Provide the [x, y] coordinate of the cell's center where the given text is located.  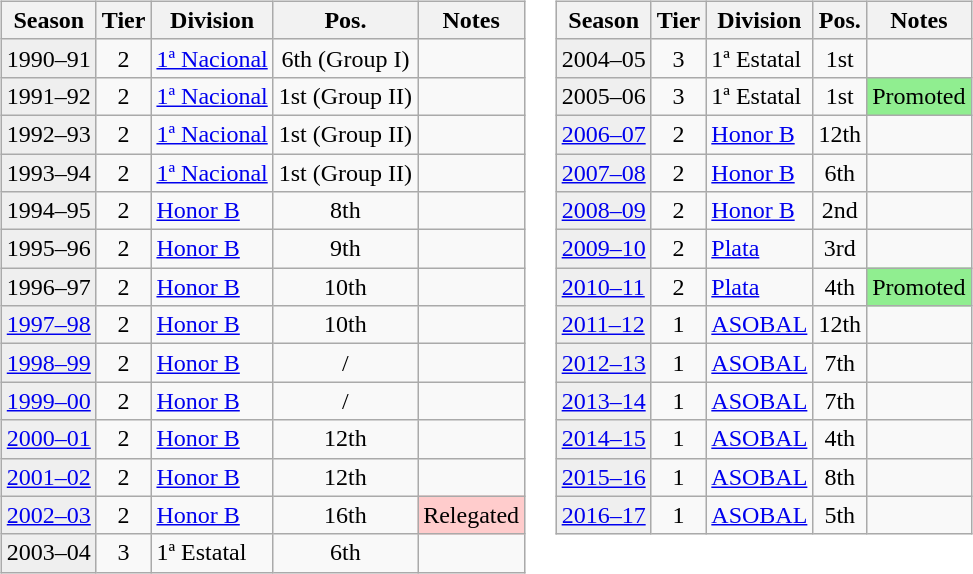
2015–16 [604, 477]
2013–14 [604, 401]
2000–01 [48, 439]
2005–06 [604, 96]
1992–93 [48, 134]
5th [840, 515]
Relegated [472, 515]
2016–17 [604, 515]
1999–00 [48, 401]
2011–12 [604, 325]
16th [345, 515]
1990–91 [48, 58]
2002–03 [48, 515]
1991–92 [48, 96]
2010–11 [604, 287]
2008–09 [604, 211]
2012–13 [604, 363]
1993–94 [48, 173]
2nd [840, 211]
2001–02 [48, 477]
1996–97 [48, 287]
6th (Group I) [345, 58]
2006–07 [604, 134]
2014–15 [604, 439]
1998–99 [48, 363]
1997–98 [48, 325]
9th [345, 249]
2009–10 [604, 249]
1994–95 [48, 211]
2003–04 [48, 553]
2007–08 [604, 173]
2004–05 [604, 58]
1995–96 [48, 249]
3rd [840, 249]
